Search for the cell housing the specified text and yield its (X, Y) center coordinate. 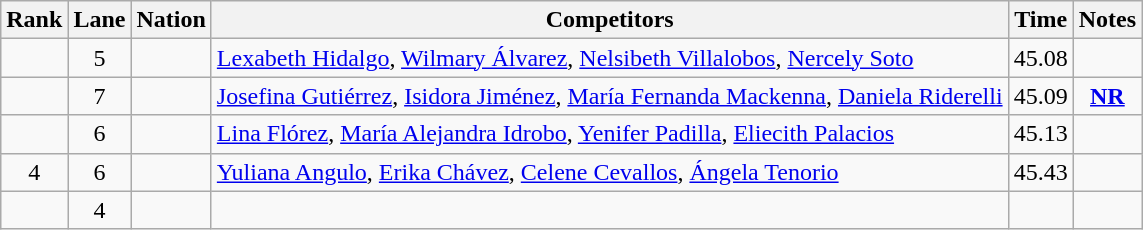
Lexabeth Hidalgo, Wilmary Álvarez, Nelsibeth Villalobos, Nercely Soto (610, 58)
7 (100, 96)
5 (100, 58)
Notes (1107, 20)
Lina Flórez, María Alejandra Idrobo, Yenifer Padilla, Eliecith Palacios (610, 134)
Yuliana Angulo, Erika Chávez, Celene Cevallos, Ángela Tenorio (610, 172)
NR (1107, 96)
45.08 (1040, 58)
45.43 (1040, 172)
Nation (171, 20)
Time (1040, 20)
45.09 (1040, 96)
Josefina Gutiérrez, Isidora Jiménez, María Fernanda Mackenna, Daniela Riderelli (610, 96)
Competitors (610, 20)
Rank (34, 20)
45.13 (1040, 134)
Lane (100, 20)
